Return the [X, Y] coordinate for the center point of the cell that contains the specified text.  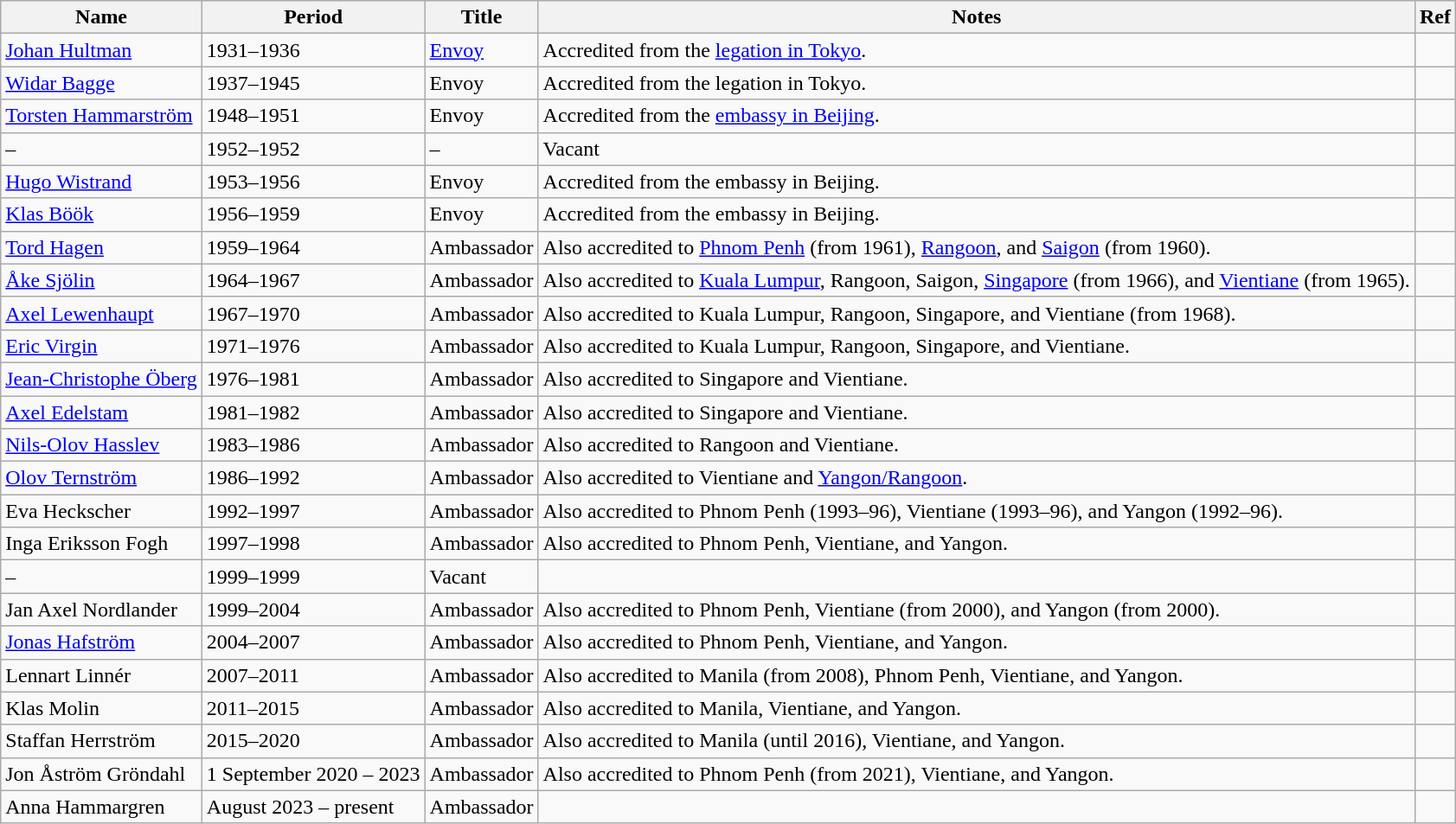
Title [481, 17]
1967–1970 [313, 313]
Also accredited to Phnom Penh (1993–96), Vientiane (1993–96), and Yangon (1992–96). [976, 511]
Jonas Hafström [102, 642]
Åke Sjölin [102, 280]
Lennart Linnér [102, 675]
1971–1976 [313, 346]
1948–1951 [313, 116]
Hugo Wistrand [102, 182]
1981–1982 [313, 412]
1 September 2020 – 2023 [313, 774]
Also accredited to Kuala Lumpur, Rangoon, Singapore, and Vientiane. [976, 346]
Also accredited to Kuala Lumpur, Rangoon, Saigon, Singapore (from 1966), and Vientiane (from 1965). [976, 280]
Also accredited to Phnom Penh, Vientiane (from 2000), and Yangon (from 2000). [976, 610]
Johan Hultman [102, 50]
1937–1945 [313, 83]
Olov Ternström [102, 478]
Period [313, 17]
Nils-Olov Hasslev [102, 445]
Also accredited to Phnom Penh (from 1961), Rangoon, and Saigon (from 1960). [976, 247]
1999–2004 [313, 610]
Anna Hammargren [102, 807]
Ref [1434, 17]
Also accredited to Manila, Vientiane, and Yangon. [976, 708]
Also accredited to Manila (from 2008), Phnom Penh, Vientiane, and Yangon. [976, 675]
August 2023 – present [313, 807]
Notes [976, 17]
Inga Eriksson Fogh [102, 544]
Name [102, 17]
1986–1992 [313, 478]
Eric Virgin [102, 346]
Jean-Christophe Öberg [102, 379]
1983–1986 [313, 445]
2015–2020 [313, 741]
1992–1997 [313, 511]
1997–1998 [313, 544]
2007–2011 [313, 675]
Axel Edelstam [102, 412]
Also accredited to Manila (until 2016), Vientiane, and Yangon. [976, 741]
Eva Heckscher [102, 511]
1952–1952 [313, 149]
Jon Åström Gröndahl [102, 774]
Tord Hagen [102, 247]
Also accredited to Vientiane and Yangon/Rangoon. [976, 478]
2004–2007 [313, 642]
Jan Axel Nordlander [102, 610]
1959–1964 [313, 247]
1931–1936 [313, 50]
2011–2015 [313, 708]
1953–1956 [313, 182]
Klas Molin [102, 708]
Axel Lewenhaupt [102, 313]
Also accredited to Phnom Penh (from 2021), Vientiane, and Yangon. [976, 774]
Also accredited to Kuala Lumpur, Rangoon, Singapore, and Vientiane (from 1968). [976, 313]
Torsten Hammarström [102, 116]
1999–1999 [313, 577]
1976–1981 [313, 379]
Also accredited to Rangoon and Vientiane. [976, 445]
Widar Bagge [102, 83]
Staffan Herrström [102, 741]
Klas Böök [102, 214]
1964–1967 [313, 280]
1956–1959 [313, 214]
